Search for the cell housing the specified text and yield its (x, y) center coordinate. 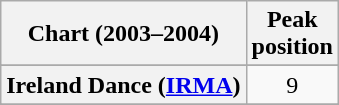
Peakposition (292, 34)
Ireland Dance (IRMA) (124, 85)
9 (292, 85)
Chart (2003–2004) (124, 34)
